Capture the cell that displays the provided text and extract its [X, Y] central coordinate. 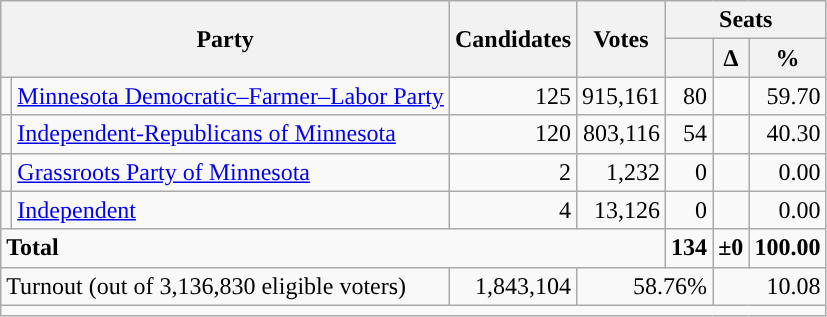
Minnesota Democratic–Farmer–Labor Party [231, 96]
Votes [622, 39]
125 [512, 96]
1,232 [622, 172]
54 [690, 134]
134 [690, 248]
Independent [231, 210]
1,843,104 [512, 286]
100.00 [788, 248]
Candidates [512, 39]
40.30 [788, 134]
Turnout (out of 3,136,830 eligible voters) [226, 286]
80 [690, 96]
120 [512, 134]
Total [334, 248]
4 [512, 210]
Party [226, 39]
Grassroots Party of Minnesota [231, 172]
Independent-Republicans of Minnesota [231, 134]
% [788, 58]
13,126 [622, 210]
915,161 [622, 96]
10.08 [770, 286]
803,116 [622, 134]
2 [512, 172]
±0 [731, 248]
58.76% [645, 286]
59.70 [788, 96]
∆ [731, 58]
Seats [746, 20]
